From the cell containing the given text, extract its center point as [x, y] coordinate. 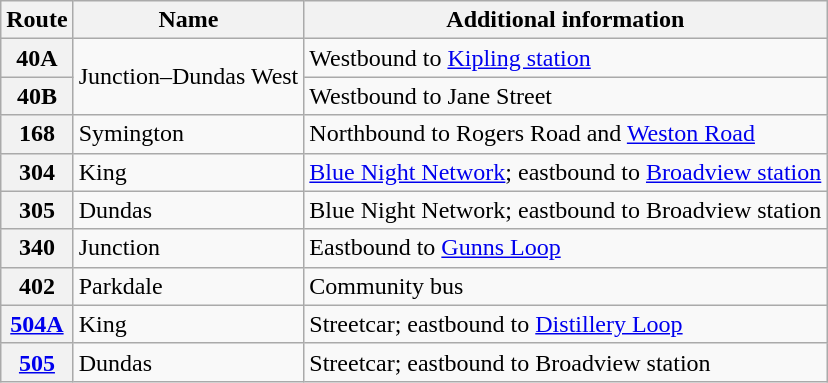
Northbound to Rogers Road and Weston Road [566, 134]
305 [37, 210]
504A [37, 324]
Junction [188, 248]
40B [37, 96]
Streetcar; eastbound to Broadview station [566, 362]
402 [37, 286]
Community bus [566, 286]
Name [188, 20]
Westbound to Kipling station [566, 58]
168 [37, 134]
304 [37, 172]
340 [37, 248]
Streetcar; eastbound to Distillery Loop [566, 324]
40A [37, 58]
Additional information [566, 20]
Junction–Dundas West [188, 77]
Eastbound to Gunns Loop [566, 248]
Route [37, 20]
Symington [188, 134]
Parkdale [188, 286]
505 [37, 362]
Westbound to Jane Street [566, 96]
